Identify which cell holds the provided text, then report its [X, Y] central coordinate. 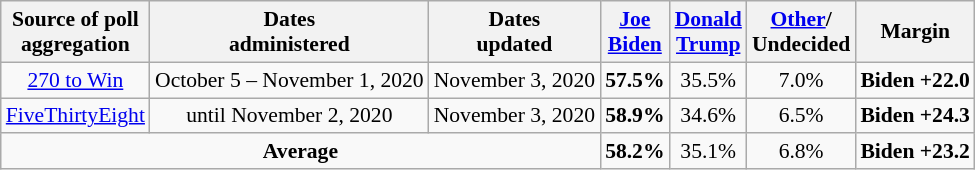
DonaldTrump [708, 32]
Biden +23.2 [915, 152]
October 5 – November 1, 2020 [290, 80]
58.2% [634, 152]
FiveThirtyEight [76, 116]
6.5% [801, 116]
6.8% [801, 152]
Dates administered [290, 32]
57.5% [634, 80]
35.5% [708, 80]
Biden +24.3 [915, 116]
Average [300, 152]
JoeBiden [634, 32]
Biden +22.0 [915, 80]
Other/Undecided [801, 32]
270 to Win [76, 80]
Margin [915, 32]
Source of pollaggregation [76, 32]
35.1% [708, 152]
until November 2, 2020 [290, 116]
34.6% [708, 116]
7.0% [801, 80]
Dates updated [514, 32]
58.9% [634, 116]
